Determine the [X, Y] coordinate at the center of the cell enclosing the given text.  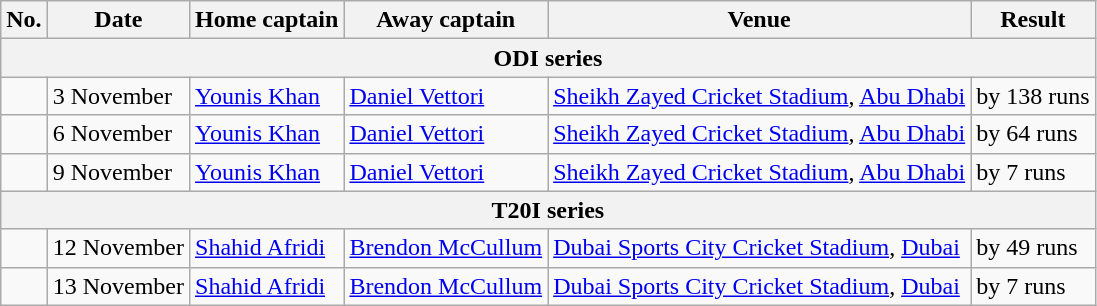
Result [1033, 20]
ODI series [548, 58]
Home captain [267, 20]
3 November [118, 96]
by 49 runs [1033, 248]
12 November [118, 248]
9 November [118, 172]
6 November [118, 134]
Away captain [446, 20]
T20I series [548, 210]
Venue [760, 20]
by 64 runs [1033, 134]
13 November [118, 286]
No. [24, 20]
Date [118, 20]
by 138 runs [1033, 96]
